Return the [x, y] coordinate for the center point of the cell that contains the specified text.  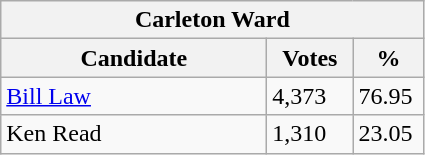
Votes [310, 58]
76.95 [388, 96]
Bill Law [134, 96]
Ken Read [134, 134]
Carleton Ward [212, 20]
1,310 [310, 134]
4,373 [310, 96]
% [388, 58]
23.05 [388, 134]
Candidate [134, 58]
